Return the (X, Y) coordinate for the center point of the cell that contains the specified text.  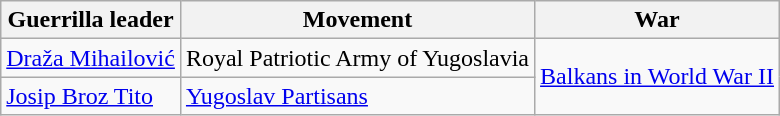
War (658, 20)
Movement (357, 20)
Yugoslav Partisans (357, 96)
Royal Patriotic Army of Yugoslavia (357, 58)
Josip Broz Tito (91, 96)
Guerrilla leader (91, 20)
Balkans in World War II (658, 77)
Draža Mihailović (91, 58)
